Provide the [x, y] coordinate of the cell's center where the given text is located.  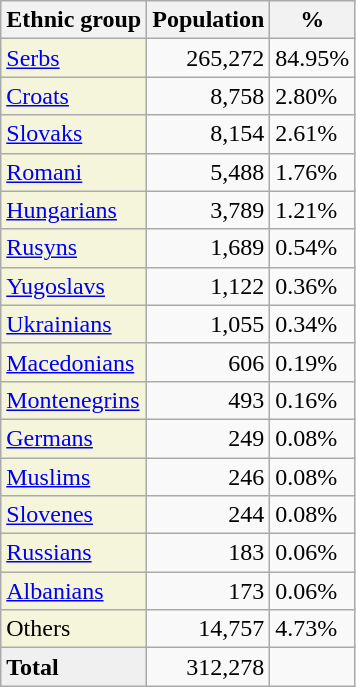
0.16% [312, 400]
Germans [74, 438]
Total [74, 667]
2.80% [312, 96]
Albanians [74, 591]
14,757 [208, 629]
1.76% [312, 172]
1,122 [208, 286]
Hungarians [74, 210]
0.34% [312, 324]
Croats [74, 96]
Slovenes [74, 515]
Yugoslavs [74, 286]
249 [208, 438]
% [312, 20]
1,055 [208, 324]
3,789 [208, 210]
Montenegrins [74, 400]
244 [208, 515]
Macedonians [74, 362]
Others [74, 629]
606 [208, 362]
8,758 [208, 96]
Russians [74, 553]
173 [208, 591]
2.61% [312, 134]
4.73% [312, 629]
8,154 [208, 134]
Slovaks [74, 134]
Population [208, 20]
493 [208, 400]
Romani [74, 172]
Serbs [74, 58]
0.54% [312, 248]
Rusyns [74, 248]
0.36% [312, 286]
265,272 [208, 58]
183 [208, 553]
5,488 [208, 172]
246 [208, 477]
312,278 [208, 667]
1,689 [208, 248]
Ukrainians [74, 324]
0.19% [312, 362]
Muslims [74, 477]
84.95% [312, 58]
Ethnic group [74, 20]
1.21% [312, 210]
